Scan for the cell matching the given text and deliver its [x, y] coordinate at center. 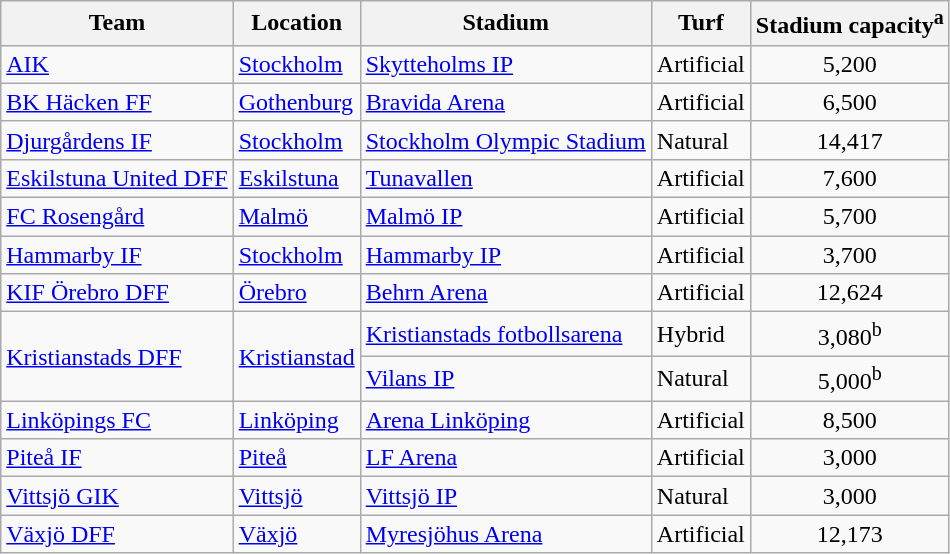
7,600 [850, 178]
Behrn Arena [506, 293]
Djurgårdens IF [117, 140]
AIK [117, 64]
3,700 [850, 255]
Tunavallen [506, 178]
3,080b [850, 334]
Hammarby IP [506, 255]
Location [296, 24]
Malmö IP [506, 217]
Eskilstuna United DFF [117, 178]
Piteå IF [117, 458]
5,000b [850, 378]
Stadium capacitya [850, 24]
8,500 [850, 420]
Bravida Arena [506, 102]
Eskilstuna [296, 178]
FC Rosengård [117, 217]
Arena Linköping [506, 420]
Vittsjö [296, 496]
5,200 [850, 64]
5,700 [850, 217]
Linköping [296, 420]
Gothenburg [296, 102]
Piteå [296, 458]
Vittsjö IP [506, 496]
Stockholm Olympic Stadium [506, 140]
Skytteholms IP [506, 64]
KIF Örebro DFF [117, 293]
Hammarby IF [117, 255]
12,624 [850, 293]
12,173 [850, 534]
14,417 [850, 140]
Malmö [296, 217]
Stadium [506, 24]
Hybrid [700, 334]
Kristianstads DFF [117, 356]
Vilans IP [506, 378]
Örebro [296, 293]
Vittsjö GIK [117, 496]
Växjö [296, 534]
6,500 [850, 102]
Team [117, 24]
LF Arena [506, 458]
Linköpings FC [117, 420]
BK Häcken FF [117, 102]
Kristianstads fotbollsarena [506, 334]
Kristianstad [296, 356]
Turf [700, 24]
Myresjöhus Arena [506, 534]
Växjö DFF [117, 534]
